Search for the cell housing the specified text and yield its (x, y) center coordinate. 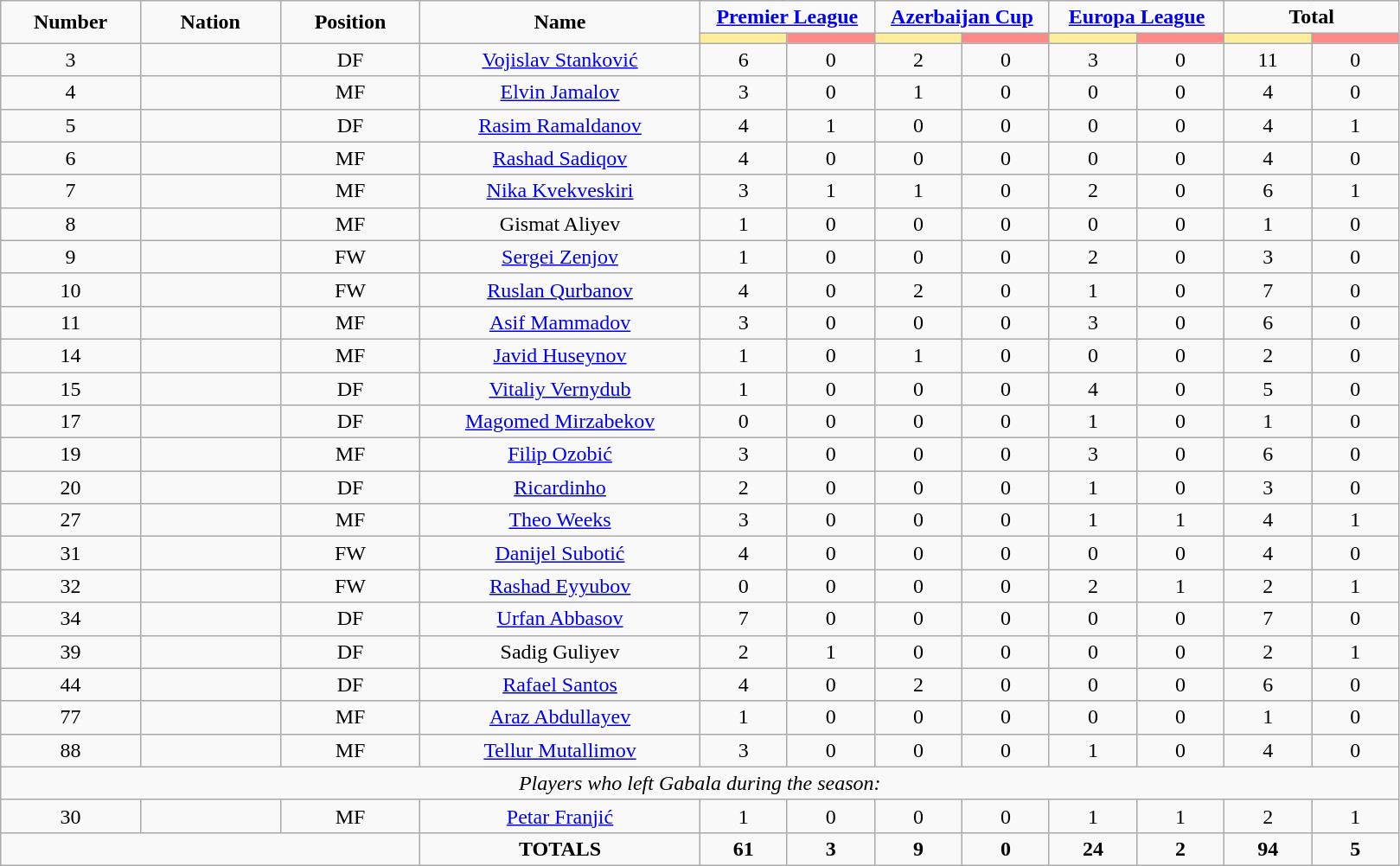
Ruslan Qurbanov (560, 290)
Tellur Mutallimov (560, 750)
Rafael Santos (560, 685)
Azerbaijan Cup (962, 17)
Theo Weeks (560, 520)
15 (71, 388)
Nation (210, 22)
Elvin Jamalov (560, 92)
Rashad Eyyubov (560, 586)
32 (71, 586)
Gismat Aliyev (560, 224)
Filip Ozobić (560, 455)
Vojislav Stanković (560, 60)
27 (71, 520)
39 (71, 652)
Sadig Guliyev (560, 652)
Number (71, 22)
31 (71, 553)
Europa League (1136, 17)
Sergei Zenjov (560, 257)
88 (71, 750)
44 (71, 685)
TOTALS (560, 849)
24 (1093, 849)
Ricardinho (560, 487)
77 (71, 717)
Asif Mammadov (560, 322)
Players who left Gabala during the season: (700, 783)
Position (350, 22)
20 (71, 487)
19 (71, 455)
Javid Huseynov (560, 355)
Urfan Abbasov (560, 619)
61 (744, 849)
Magomed Mirzabekov (560, 422)
Premier League (787, 17)
Total (1312, 17)
10 (71, 290)
Petar Franjić (560, 816)
Rasim Ramaldanov (560, 125)
Vitaliy Vernydub (560, 388)
Araz Abdullayev (560, 717)
8 (71, 224)
Nika Kvekveskiri (560, 191)
Danijel Subotić (560, 553)
Name (560, 22)
Rashad Sadiqov (560, 158)
34 (71, 619)
14 (71, 355)
94 (1268, 849)
17 (71, 422)
30 (71, 816)
